Find where the given text appears and provide that cell's center as [X, Y] coordinate. 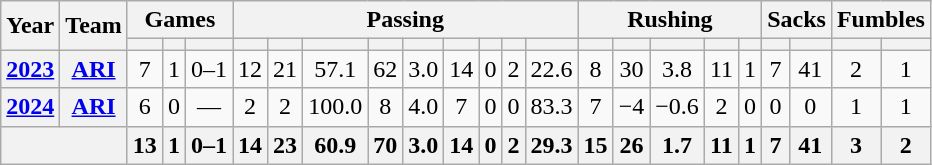
13 [144, 145]
1.7 [678, 145]
62 [386, 69]
−4 [632, 107]
12 [250, 69]
Rushing [670, 20]
29.3 [552, 145]
22.6 [552, 69]
30 [632, 69]
— [208, 107]
3.8 [678, 69]
100.0 [336, 107]
Team [94, 26]
2023 [30, 69]
23 [286, 145]
Year [30, 26]
Fumbles [880, 20]
Games [180, 20]
2024 [30, 107]
15 [596, 145]
6 [144, 107]
26 [632, 145]
57.1 [336, 69]
Passing [406, 20]
21 [286, 69]
−0.6 [678, 107]
3 [856, 145]
70 [386, 145]
83.3 [552, 107]
Sacks [797, 20]
60.9 [336, 145]
4.0 [424, 107]
